Output the [X, Y] coordinate of the center of the cell containing the given text.  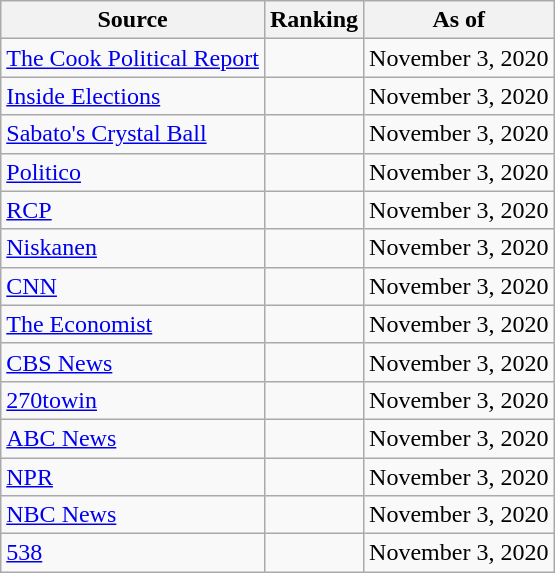
CNN [133, 286]
The Economist [133, 324]
CBS News [133, 362]
The Cook Political Report [133, 58]
RCP [133, 210]
Ranking [314, 20]
Source [133, 20]
Niskanen [133, 248]
Sabato's Crystal Ball [133, 134]
Inside Elections [133, 96]
NBC News [133, 515]
As of [459, 20]
ABC News [133, 438]
538 [133, 553]
270towin [133, 400]
Politico [133, 172]
NPR [133, 477]
